Locate the cell with the specified text and output its (X, Y) center coordinate. 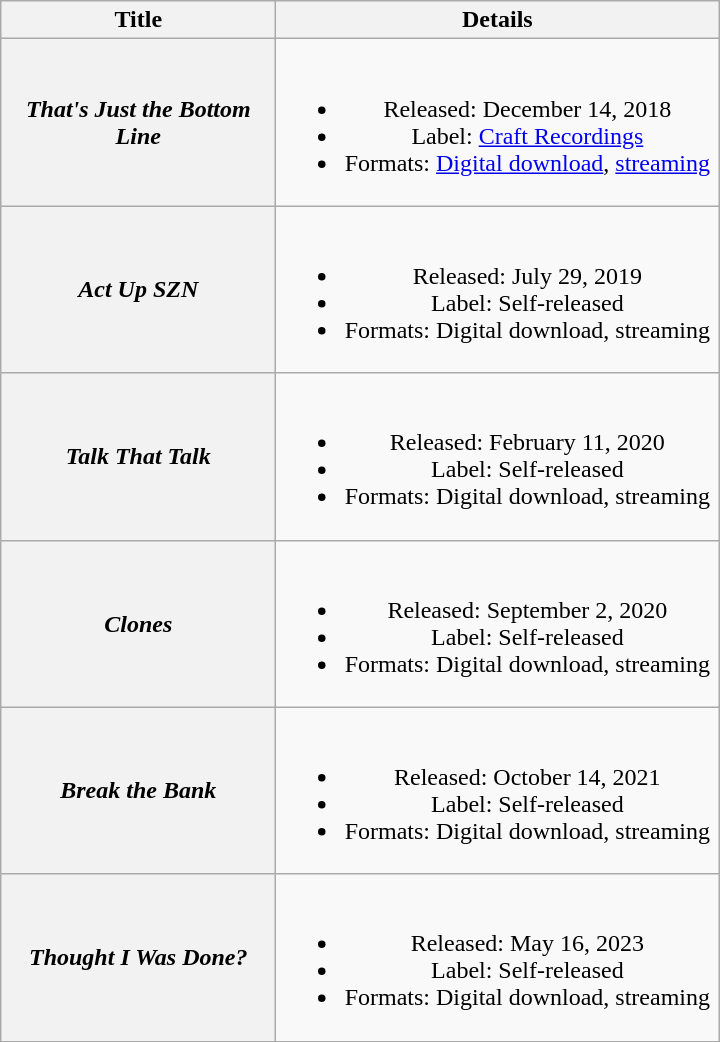
Released: September 2, 2020Label: Self-releasedFormats: Digital download, streaming (498, 624)
Talk That Talk (138, 456)
Break the Bank (138, 790)
Thought I Was Done? (138, 958)
Released: December 14, 2018Label: Craft RecordingsFormats: Digital download, streaming (498, 122)
Clones (138, 624)
Act Up SZN (138, 290)
Released: July 29, 2019Label: Self-releasedFormats: Digital download, streaming (498, 290)
That's Just the Bottom Line (138, 122)
Released: October 14, 2021Label: Self-releasedFormats: Digital download, streaming (498, 790)
Title (138, 20)
Released: May 16, 2023Label: Self-releasedFormats: Digital download, streaming (498, 958)
Released: February 11, 2020Label: Self-releasedFormats: Digital download, streaming (498, 456)
Details (498, 20)
